Detect which cell encompasses the target text, then output its (x, y) center coordinate. 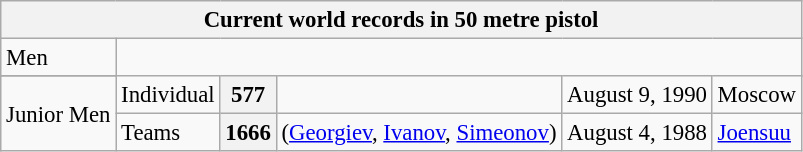
Teams (168, 133)
(Georgiev, Ivanov, Simeonov) (419, 133)
Individual (168, 95)
Junior Men (58, 114)
1666 (248, 133)
Moscow (756, 95)
Current world records in 50 metre pistol (402, 20)
August 4, 1988 (637, 133)
Joensuu (756, 133)
577 (248, 95)
Men (58, 58)
August 9, 1990 (637, 95)
